Return [x, y] of the center of cell containing provided text 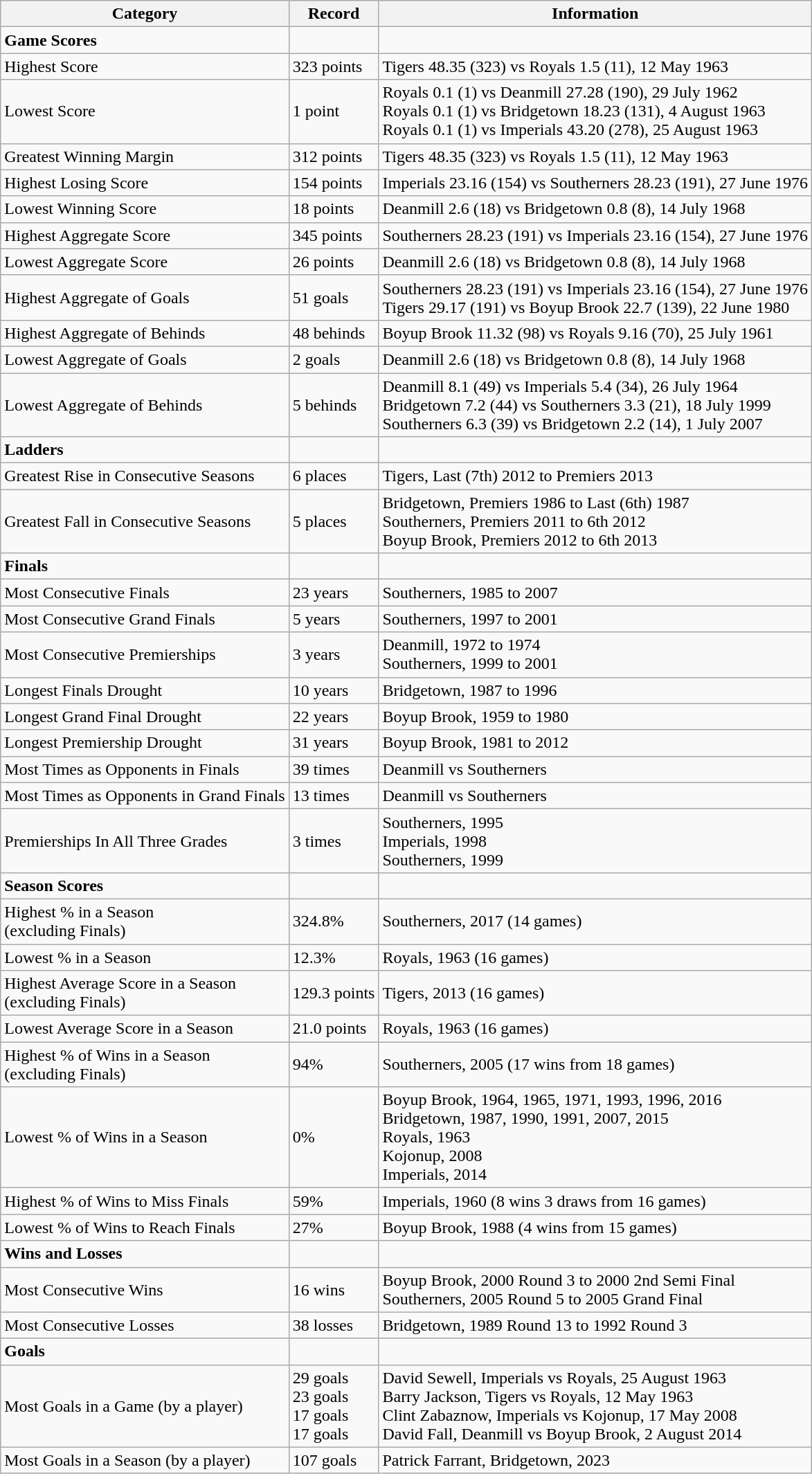
Game Scores [145, 40]
Most Times as Opponents in Grand Finals [145, 796]
Patrick Farrant, Bridgetown, 2023 [595, 1460]
Most Goals in a Season (by a player) [145, 1460]
Longest Finals Drought [145, 690]
Category [145, 14]
Southerners, 1997 to 2001 [595, 619]
Season Scores [145, 886]
31 years [334, 743]
Longest Premiership Drought [145, 743]
16 wins [334, 1289]
5 years [334, 619]
Southerners 28.23 (191) vs Imperials 23.16 (154), 27 June 1976Tigers 29.17 (191) vs Boyup Brook 22.7 (139), 22 June 1980 [595, 298]
Boyup Brook, 2000 Round 3 to 2000 2nd Semi FinalSoutherners, 2005 Round 5 to 2005 Grand Final [595, 1289]
94% [334, 1065]
59% [334, 1201]
Boyup Brook, 1981 to 2012 [595, 743]
Bridgetown, Premiers 1986 to Last (6th) 1987Southerners, Premiers 2011 to 6th 2012Boyup Brook, Premiers 2012 to 6th 2013 [595, 521]
Southerners, 1985 to 2007 [595, 593]
Boyup Brook, 1988 (4 wins from 15 games) [595, 1228]
3 times [334, 841]
323 points [334, 66]
Highest % of Wins to Miss Finals [145, 1201]
Most Times as Opponents in Finals [145, 769]
3 years [334, 655]
Highest Aggregate Score [145, 235]
Finals [145, 566]
Premierships In All Three Grades [145, 841]
0% [334, 1138]
Most Consecutive Premierships [145, 655]
Highest Average Score in a Season(excluding Finals) [145, 993]
Highest Score [145, 66]
26 points [334, 262]
Deanmill, 1972 to 1974Southerners, 1999 to 2001 [595, 655]
Imperials, 1960 (8 wins 3 draws from 16 games) [595, 1201]
29 goals23 goals17 goals17 goals [334, 1405]
2 goals [334, 359]
22 years [334, 717]
51 goals [334, 298]
48 behinds [334, 333]
Greatest Rise in Consecutive Seasons [145, 476]
Lowest % of Wins in a Season [145, 1138]
107 goals [334, 1460]
Most Consecutive Finals [145, 593]
Ladders [145, 450]
5 places [334, 521]
Most Goals in a Game (by a player) [145, 1405]
6 places [334, 476]
39 times [334, 769]
Boyup Brook, 1964, 1965, 1971, 1993, 1996, 2016Bridgetown, 1987, 1990, 1991, 2007, 2015Royals, 1963Kojonup, 2008Imperials, 2014 [595, 1138]
Lowest Winning Score [145, 209]
10 years [334, 690]
5 behinds [334, 404]
18 points [334, 209]
Tigers, 2013 (16 games) [595, 993]
154 points [334, 183]
Most Consecutive Grand Finals [145, 619]
Lowest Score [145, 111]
Lowest Aggregate of Behinds [145, 404]
Most Consecutive Wins [145, 1289]
Lowest % of Wins to Reach Finals [145, 1228]
Highest % of Wins in a Season(excluding Finals) [145, 1065]
Lowest % in a Season [145, 958]
Lowest Average Score in a Season [145, 1029]
Information [595, 14]
Tigers, Last (7th) 2012 to Premiers 2013 [595, 476]
Highest Aggregate of Behinds [145, 333]
1 point [334, 111]
Highest Losing Score [145, 183]
27% [334, 1228]
Bridgetown, 1987 to 1996 [595, 690]
Bridgetown, 1989 Round 13 to 1992 Round 3 [595, 1325]
Boyup Brook 11.32 (98) vs Royals 9.16 (70), 25 July 1961 [595, 333]
Boyup Brook, 1959 to 1980 [595, 717]
Southerners, 2017 (14 games) [595, 921]
38 losses [334, 1325]
Goals [145, 1351]
Lowest Aggregate of Goals [145, 359]
Southerners 28.23 (191) vs Imperials 23.16 (154), 27 June 1976 [595, 235]
345 points [334, 235]
12.3% [334, 958]
Highest % in a Season(excluding Finals) [145, 921]
Southerners, 1995Imperials, 1998Southerners, 1999 [595, 841]
312 points [334, 156]
21.0 points [334, 1029]
Lowest Aggregate Score [145, 262]
Wins and Losses [145, 1254]
Record [334, 14]
Southerners, 2005 (17 wins from 18 games) [595, 1065]
324.8% [334, 921]
Greatest Fall in Consecutive Seasons [145, 521]
Greatest Winning Margin [145, 156]
Longest Grand Final Drought [145, 717]
13 times [334, 796]
Highest Aggregate of Goals [145, 298]
Imperials 23.16 (154) vs Southerners 28.23 (191), 27 June 1976 [595, 183]
129.3 points [334, 993]
Most Consecutive Losses [145, 1325]
23 years [334, 593]
